Return [x, y] of the center of cell containing provided text 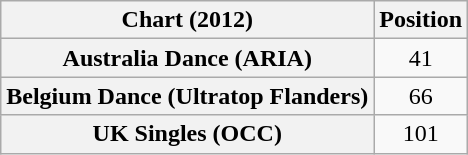
Position [421, 20]
66 [421, 96]
Belgium Dance (Ultratop Flanders) [188, 96]
Chart (2012) [188, 20]
101 [421, 134]
41 [421, 58]
Australia Dance (ARIA) [188, 58]
UK Singles (OCC) [188, 134]
